Detect which cell encompasses the target text, then output its (x, y) center coordinate. 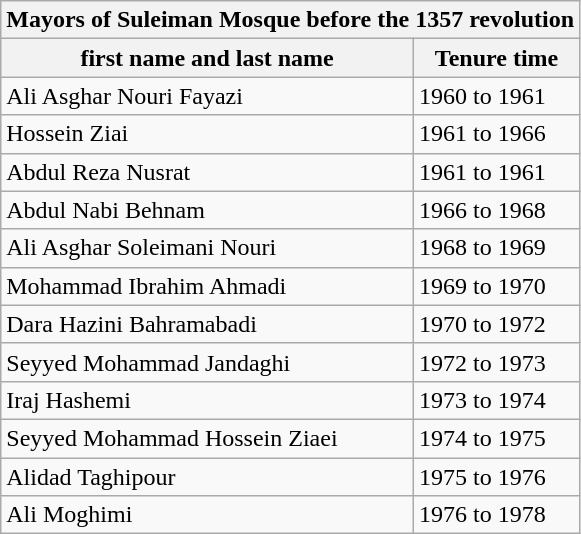
1961 to 1961 (496, 172)
Mayors of Suleiman Mosque before the 1357 revolution (290, 20)
Iraj Hashemi (208, 400)
1972 to 1973 (496, 362)
1973 to 1974 (496, 400)
1960 to 1961 (496, 96)
Hossein Ziai (208, 134)
Abdul Nabi Behnam (208, 210)
Alidad Taghipour (208, 477)
1975 to 1976 (496, 477)
1966 to 1968 (496, 210)
Ali Asghar Nouri Fayazi (208, 96)
Abdul Reza Nusrat (208, 172)
Seyyed Mohammad Hossein Ziaei (208, 438)
1968 to 1969 (496, 248)
1969 to 1970 (496, 286)
1961 to 1966 (496, 134)
1974 to 1975 (496, 438)
Tenure time (496, 58)
1976 to 1978 (496, 515)
Dara Hazini Bahramabadi (208, 324)
Seyyed Mohammad Jandaghi (208, 362)
Mohammad Ibrahim Ahmadi (208, 286)
1970 to 1972 (496, 324)
first name and last name (208, 58)
Ali Asghar Soleimani Nouri (208, 248)
Ali Moghimi (208, 515)
